Return (x, y) of the center of cell containing provided text 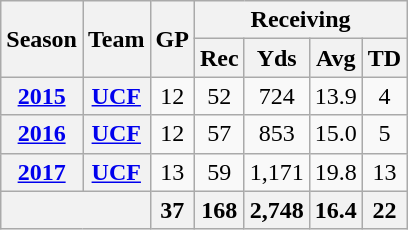
57 (219, 134)
Rec (219, 58)
59 (219, 172)
4 (384, 96)
TD (384, 58)
15.0 (336, 134)
168 (219, 210)
2017 (42, 172)
Avg (336, 58)
Receiving (300, 20)
5 (384, 134)
13.9 (336, 96)
52 (219, 96)
16.4 (336, 210)
2,748 (276, 210)
19.8 (336, 172)
Yds (276, 58)
724 (276, 96)
2016 (42, 134)
GP (172, 39)
2015 (42, 96)
Team (116, 39)
Season (42, 39)
1,171 (276, 172)
37 (172, 210)
22 (384, 210)
853 (276, 134)
